Find where the given text appears and provide that cell's center as [X, Y] coordinate. 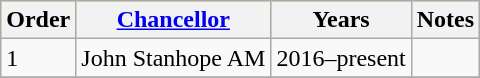
Order [38, 20]
John Stanhope AM [174, 58]
1 [38, 58]
2016–present [341, 58]
Notes [445, 20]
Years [341, 20]
Chancellor [174, 20]
